For the text-containing cell, return its midpoint in (x, y) coordinate format. 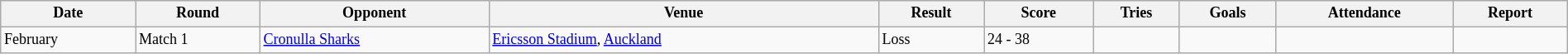
Goals (1227, 13)
Score (1039, 13)
Date (68, 13)
24 - 38 (1039, 40)
Ericsson Stadium, Auckland (683, 40)
February (68, 40)
Match 1 (198, 40)
Cronulla Sharks (374, 40)
Report (1510, 13)
Venue (683, 13)
Tries (1136, 13)
Opponent (374, 13)
Attendance (1365, 13)
Result (931, 13)
Round (198, 13)
Loss (931, 40)
